Find where the given text appears and provide that cell's center as (X, Y) coordinate. 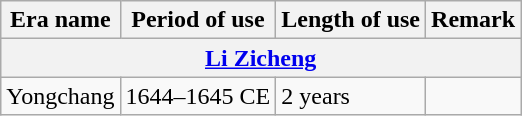
Yongchang (60, 96)
Li Zicheng (261, 58)
Length of use (351, 20)
Remark (474, 20)
Period of use (198, 20)
1644–1645 CE (198, 96)
Era name (60, 20)
2 years (351, 96)
